Extract the [X, Y] coordinate from the center of the cell holding the provided text.  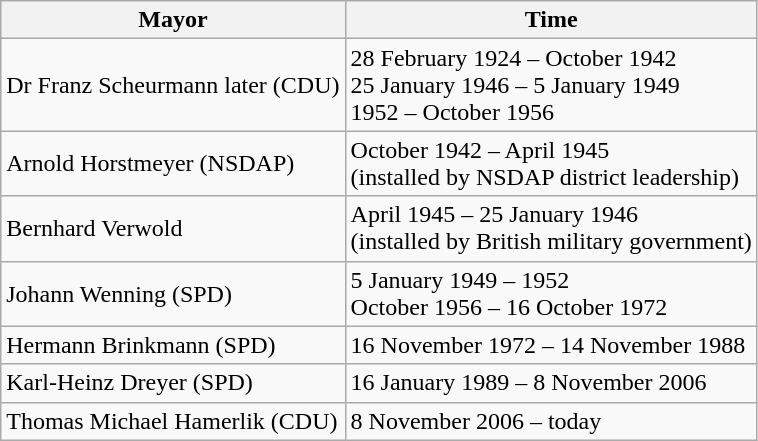
Mayor [173, 20]
16 November 1972 – 14 November 1988 [551, 345]
Time [551, 20]
Karl-Heinz Dreyer (SPD) [173, 383]
Dr Franz Scheurmann later (CDU) [173, 85]
16 January 1989 – 8 November 2006 [551, 383]
October 1942 – April 1945(installed by NSDAP district leadership) [551, 164]
Arnold Horstmeyer (NSDAP) [173, 164]
Hermann Brinkmann (SPD) [173, 345]
8 November 2006 – today [551, 421]
28 February 1924 – October 194225 January 1946 – 5 January 19491952 – October 1956 [551, 85]
Thomas Michael Hamerlik (CDU) [173, 421]
April 1945 – 25 January 1946(installed by British military government) [551, 228]
5 January 1949 – 1952October 1956 – 16 October 1972 [551, 294]
Bernhard Verwold [173, 228]
Johann Wenning (SPD) [173, 294]
